For the text-containing cell, return its midpoint in [X, Y] coordinate format. 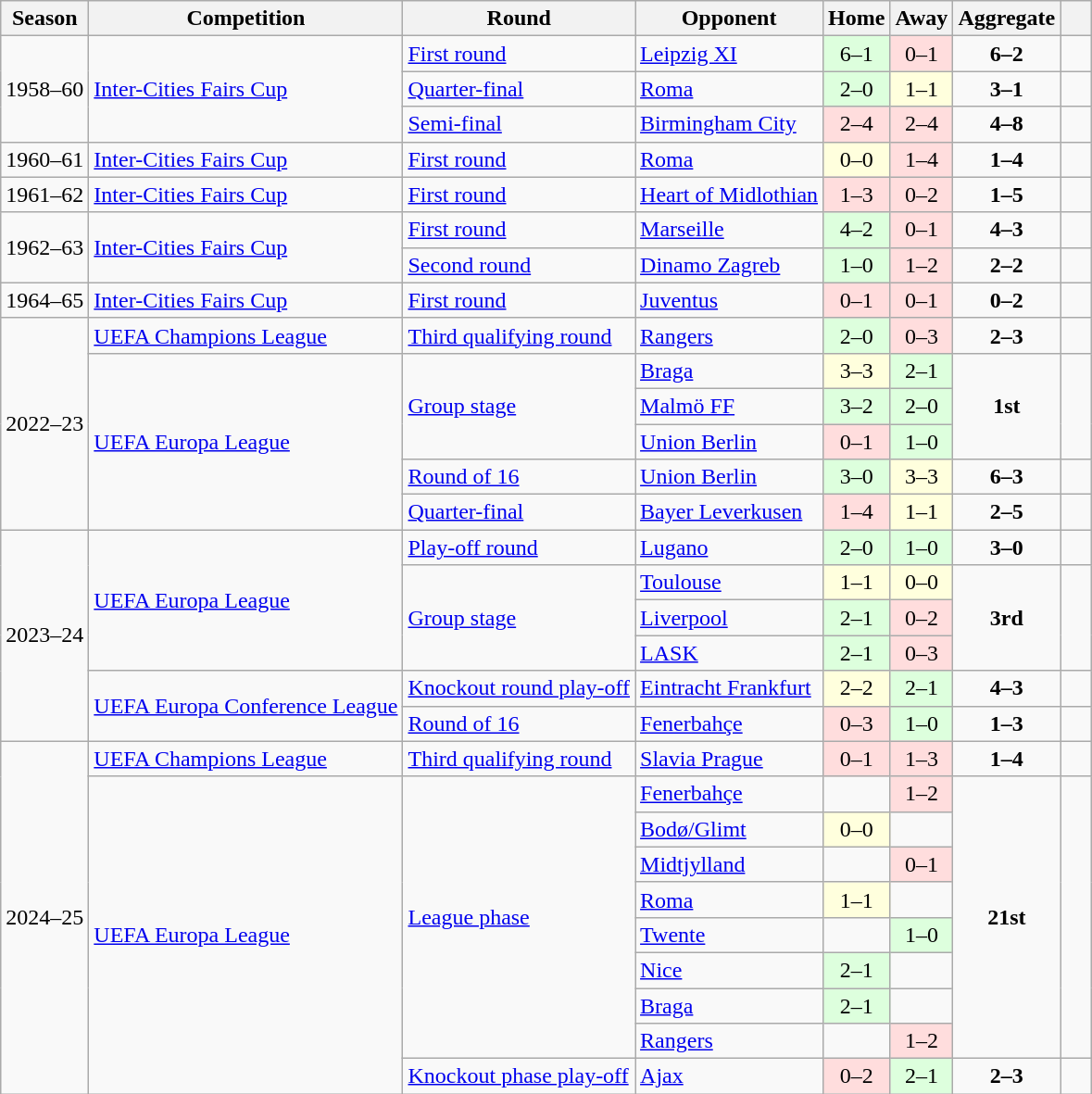
Nice [730, 970]
1961–62 [44, 195]
6–3 [1007, 477]
2023–24 [44, 635]
4–2 [857, 230]
League phase [519, 917]
21st [1007, 917]
1964–65 [44, 300]
3–1 [1007, 89]
1st [1007, 406]
Marseille [730, 230]
4–8 [1007, 124]
1958–60 [44, 89]
Dinamo Zagreb [730, 265]
Home [857, 19]
6–2 [1007, 54]
1962–63 [44, 247]
Round [519, 19]
Aggregate [1007, 19]
Bayer Leverkusen [730, 512]
Heart of Midlothian [730, 195]
1960–61 [44, 159]
Semi-final [519, 124]
Season [44, 19]
UEFA Europa Conference League [246, 706]
Twente [730, 935]
Ajax [730, 1076]
Slavia Prague [730, 759]
Midtjylland [730, 864]
Knockout phase play-off [519, 1076]
Opponent [730, 19]
Bodø/Glimt [730, 829]
Knockout round play-off [519, 688]
2022–23 [44, 423]
Birmingham City [730, 124]
Second round [519, 265]
Eintracht Frankfurt [730, 688]
Liverpool [730, 618]
1–5 [1007, 195]
6–1 [857, 54]
Lugano [730, 547]
Play-off round [519, 547]
Leipzig XI [730, 54]
2–5 [1007, 512]
Away [922, 19]
3rd [1007, 618]
Malmö FF [730, 406]
Toulouse [730, 583]
Juventus [730, 300]
Competition [246, 19]
LASK [730, 653]
2024–25 [44, 917]
3–2 [857, 406]
